Search for the cell housing the specified text and yield its [x, y] center coordinate. 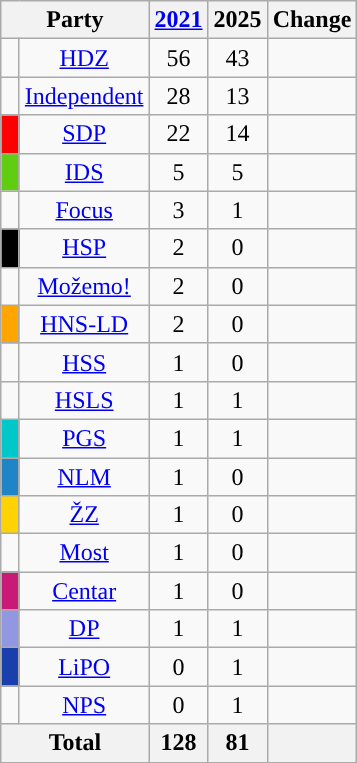
HSS [84, 362]
43 [238, 58]
Party [75, 20]
2021 [178, 20]
Možemo! [84, 286]
Centar [84, 591]
28 [178, 96]
22 [178, 134]
PGS [84, 438]
3 [178, 210]
13 [238, 96]
SDP [84, 134]
128 [178, 743]
Most [84, 553]
56 [178, 58]
Total [75, 743]
DP [84, 629]
Focus [84, 210]
Independent [84, 96]
IDS [84, 172]
HDZ [84, 58]
ŽZ [84, 515]
HSLS [84, 400]
NPS [84, 705]
2025 [238, 20]
HSP [84, 248]
HNS-LD [84, 324]
Change [312, 20]
14 [238, 134]
81 [238, 743]
NLM [84, 477]
LiPO [84, 667]
